Determine the [X, Y] coordinate at the center of the cell enclosing the given text.  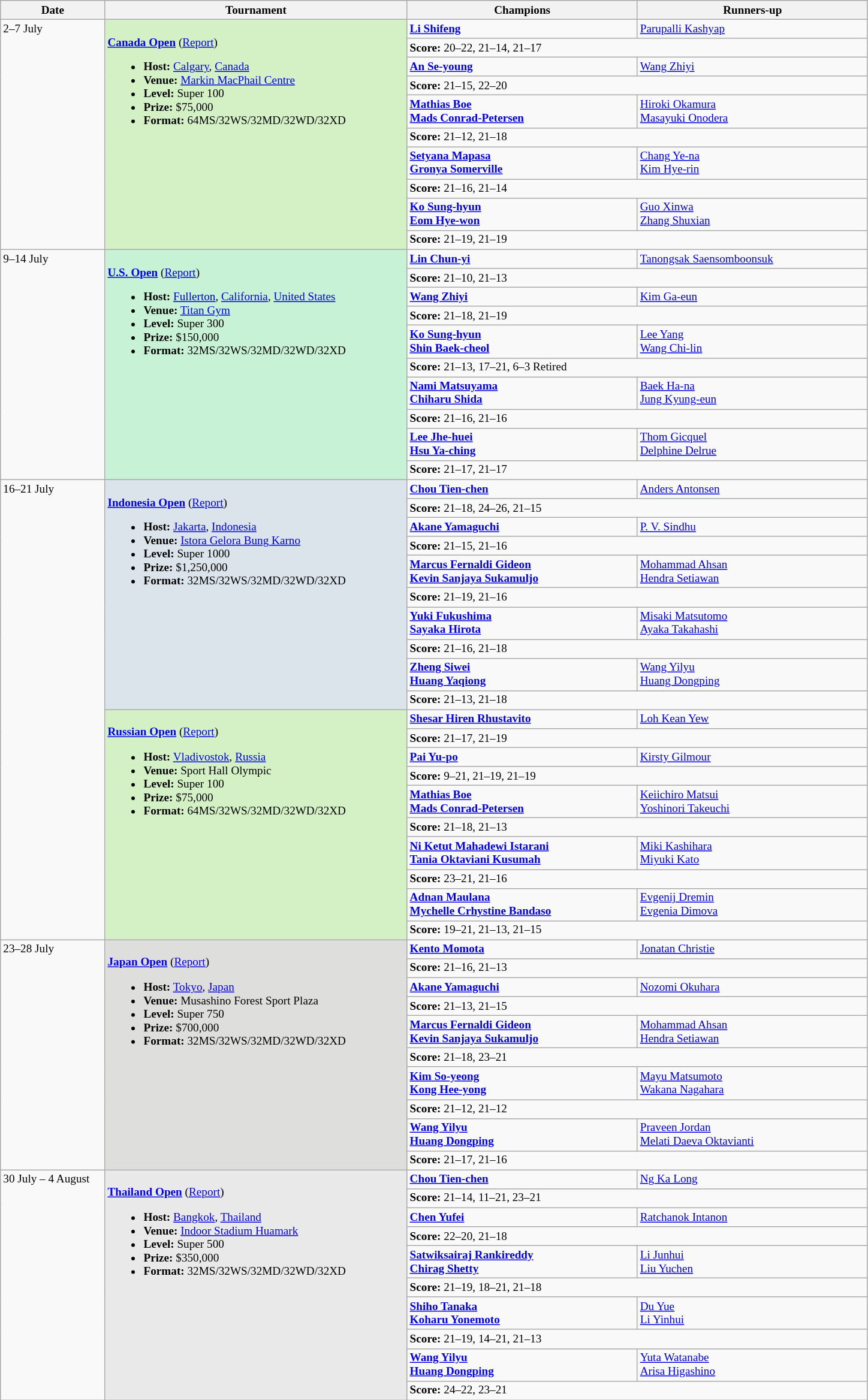
Mayu Matsumoto Wakana Nagahara [752, 1083]
23–28 July [53, 1055]
Li Shifeng [522, 29]
Du Yue Li Yinhui [752, 1313]
Score: 21–13, 21–15 [637, 1006]
Pai Yu-po [522, 757]
Shiho Tanaka Koharu Yonemoto [522, 1313]
Kim Ga-eun [752, 297]
Score: 21–16, 21–16 [637, 419]
Kento Momota [522, 949]
Hiroki Okamura Masayuki Onodera [752, 111]
Zheng Siwei Huang Yaqiong [522, 674]
Score: 21–17, 21–16 [637, 1160]
Score: 21–14, 11–21, 23–21 [637, 1198]
Guo Xinwa Zhang Shuxian [752, 214]
Yuta Watanabe Arisa Higashino [752, 1365]
Thom Gicquel Delphine Delrue [752, 444]
Score: 21–18, 21–13 [637, 828]
Parupalli Kashyap [752, 29]
Score: 21–10, 21–13 [637, 278]
Date [53, 10]
Kirsty Gilmour [752, 757]
Chen Yufei [522, 1217]
Score: 21–19, 14–21, 21–13 [637, 1339]
Canada Open (Report)Host: Calgary, CanadaVenue: Markin MacPhail CentreLevel: Super 100Prize: $75,000Format: 64MS/32WS/32MD/32WD/32XD [256, 134]
Praveen Jordan Melati Daeva Oktavianti [752, 1135]
Misaki Matsutomo Ayaka Takahashi [752, 623]
Lin Chun-yi [522, 259]
Ko Sung-hyun Eom Hye-won [522, 214]
Score: 21–16, 21–18 [637, 648]
Score: 21–12, 21–18 [637, 137]
Adnan Maulana Mychelle Crhystine Bandaso [522, 904]
P. V. Sindhu [752, 527]
Score: 21–17, 21–19 [637, 738]
Thailand Open (Report)Host: Bangkok, ThailandVenue: Indoor Stadium HuamarkLevel: Super 500Prize: $350,000Format: 32MS/32WS/32MD/32WD/32XD [256, 1285]
Russian Open (Report)Host: Vladivostok, RussiaVenue: Sport Hall OlympicLevel: Super 100Prize: $75,000Format: 64MS/32WS/32MD/32WD/32XD [256, 825]
9–14 July [53, 364]
Jonatan Christie [752, 949]
Kim So-yeong Kong Hee-yong [522, 1083]
Setyana Mapasa Gronya Somerville [522, 163]
Score: 9–21, 21–19, 21–19 [637, 776]
Loh Kean Yew [752, 719]
Score: 21–13, 17–21, 6–3 Retired [637, 367]
Score: 21–18, 24–26, 21–15 [637, 508]
Tanongsak Saensomboonsuk [752, 259]
Japan Open (Report)Host: Tokyo, JapanVenue: Musashino Forest Sport PlazaLevel: Super 750Prize: $700,000Format: 32MS/32WS/32MD/32WD/32XD [256, 1055]
Miki Kashihara Miyuki Kato [752, 853]
Score: 21–16, 21–13 [637, 968]
Ng Ka Long [752, 1179]
Score: 21–18, 21–19 [637, 316]
Score: 21–16, 21–14 [637, 189]
Li Junhui Liu Yuchen [752, 1262]
Evgenij Dremin Evgenia Dimova [752, 904]
Lee Yang Wang Chi-lin [752, 342]
Score: 21–19, 21–16 [637, 598]
Score: 21–15, 22–20 [637, 86]
Score: 19–21, 21–13, 21–15 [637, 930]
Runners-up [752, 10]
Score: 21–19, 18–21, 21–18 [637, 1287]
Ko Sung-hyun Shin Baek-cheol [522, 342]
Ratchanok Intanon [752, 1217]
Nozomi Okuhara [752, 987]
Yuki Fukushima Sayaka Hirota [522, 623]
Score: 21–17, 21–17 [637, 470]
Score: 23–21, 21–16 [637, 879]
Champions [522, 10]
Ni Ketut Mahadewi Istarani Tania Oktaviani Kusumah [522, 853]
Anders Antonsen [752, 489]
Indonesia Open (Report)Host: Jakarta, IndonesiaVenue: Istora Gelora Bung KarnoLevel: Super 1000Prize: $1,250,000Format: 32MS/32WS/32MD/32WD/32XD [256, 595]
Chang Ye-na Kim Hye-rin [752, 163]
Score: 22–20, 21–18 [637, 1236]
30 July – 4 August [53, 1285]
Baek Ha-na Jung Kyung-eun [752, 393]
Score: 20–22, 21–14, 21–17 [637, 48]
Score: 21–18, 23–21 [637, 1058]
Keiichiro Matsui Yoshinori Takeuchi [752, 801]
Score: 21–12, 21–12 [637, 1109]
Score: 21–15, 21–16 [637, 546]
Score: 21–19, 21–19 [637, 240]
16–21 July [53, 710]
2–7 July [53, 134]
Tournament [256, 10]
Shesar Hiren Rhustavito [522, 719]
Score: 24–22, 23–21 [637, 1390]
Score: 21–13, 21–18 [637, 700]
Nami Matsuyama Chiharu Shida [522, 393]
Lee Jhe-huei Hsu Ya-ching [522, 444]
An Se-young [522, 67]
U.S. Open (Report)Host: Fullerton, California, United StatesVenue: Titan GymLevel: Super 300Prize: $150,000Format: 32MS/32WS/32MD/32WD/32XD [256, 364]
Satwiksairaj Rankireddy Chirag Shetty [522, 1262]
